Scan for the cell matching the given text and deliver its [X, Y] coordinate at center. 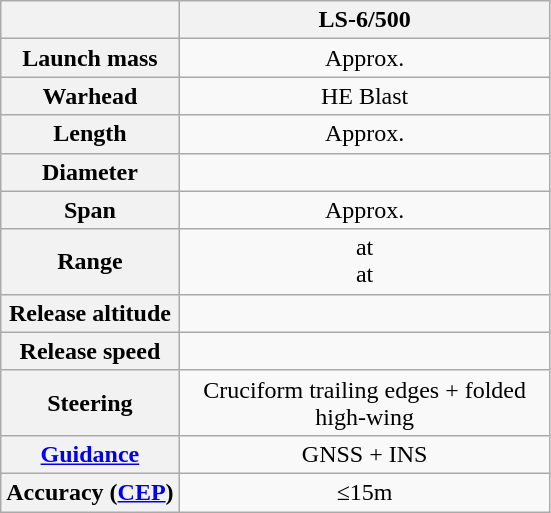
GNSS + INS [364, 454]
LS-6/500 [364, 20]
Range [90, 262]
Warhead [90, 96]
HE Blast [364, 96]
Release altitude [90, 313]
at at [364, 262]
Guidance [90, 454]
Steering [90, 402]
Span [90, 210]
Cruciform trailing edges + folded high-wing [364, 402]
Accuracy (CEP) [90, 492]
Length [90, 134]
Launch mass [90, 58]
Release speed [90, 351]
Diameter [90, 172]
≤15m [364, 492]
